Search for the cell housing the specified text and yield its [x, y] center coordinate. 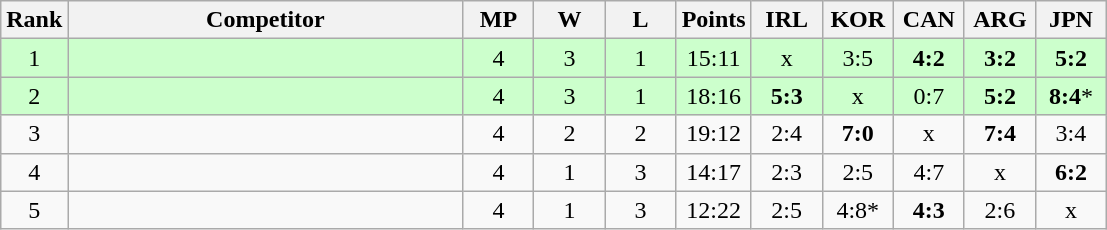
CAN [928, 20]
ARG [1000, 20]
4:2 [928, 58]
MP [498, 20]
15:11 [714, 58]
Rank [34, 20]
4:3 [928, 210]
2:6 [1000, 210]
W [570, 20]
7:4 [1000, 134]
3:5 [858, 58]
2:4 [786, 134]
8:4* [1070, 96]
18:16 [714, 96]
JPN [1070, 20]
Competitor [266, 20]
0:7 [928, 96]
4:7 [928, 172]
6:2 [1070, 172]
4:8* [858, 210]
2:3 [786, 172]
14:17 [714, 172]
3:4 [1070, 134]
L [640, 20]
IRL [786, 20]
5 [34, 210]
Points [714, 20]
12:22 [714, 210]
KOR [858, 20]
7:0 [858, 134]
19:12 [714, 134]
3:2 [1000, 58]
5:3 [786, 96]
